Scan for the cell matching the given text and deliver its [X, Y] coordinate at center. 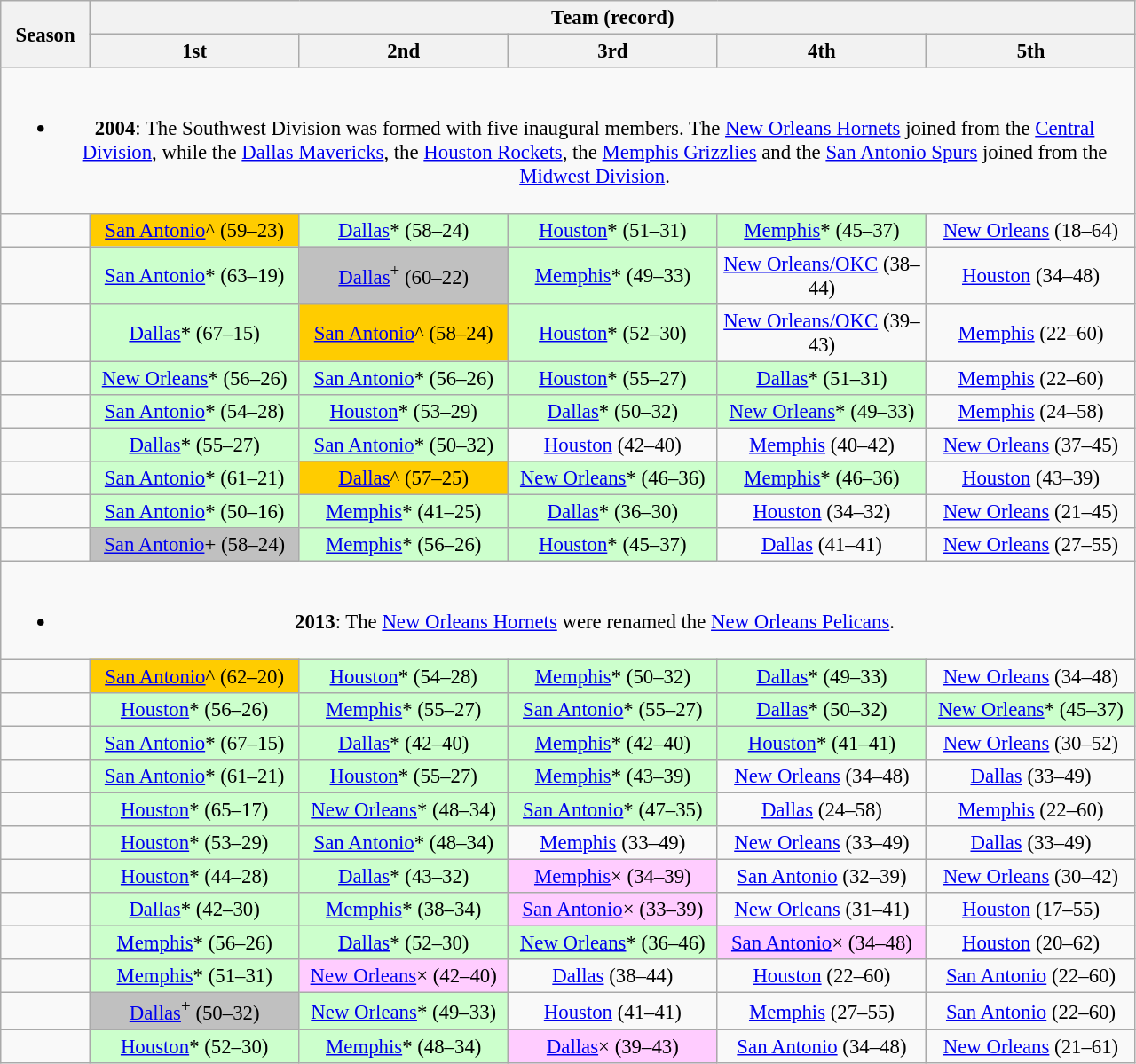
New Orleans (21–45) [1031, 511]
New Orleans (37–45) [1031, 445]
New Orleans (31–41) [822, 910]
New Orleans* (48–34) [404, 809]
San Antonio× (33–39) [613, 910]
Dallas* (43–32) [404, 876]
Dallas* (67–15) [194, 332]
Houston (17–55) [1031, 910]
San Antonio+ (58–24) [194, 545]
Dallas* (55–27) [194, 445]
Dallas (38–44) [613, 976]
Houston (34–48) [1031, 275]
Memphis (33–49) [613, 843]
New Orleans (30–42) [1031, 876]
Dallas+ (50–32) [194, 1012]
4th [822, 51]
Dallas* (42–30) [194, 910]
Dallas+ (60–22) [404, 275]
Houston* (44–28) [194, 876]
Memphis× (34–39) [613, 876]
New Orleans* (46–36) [613, 478]
Memphis* (49–33) [613, 275]
New Orleans (33–49) [822, 843]
San Antonio^ (59–23) [194, 230]
San Antonio* (54–28) [194, 412]
Memphis* (48–34) [404, 1047]
New Orleans/OKC (38–44) [822, 275]
Dallas* (58–24) [404, 230]
Dallas× (39–43) [613, 1047]
Memphis* (45–37) [822, 230]
New Orleans (27–55) [1031, 545]
2nd [404, 51]
Memphis* (41–25) [404, 511]
San Antonio× (34–48) [822, 943]
Dallas* (52–30) [404, 943]
Memphis* (55–27) [404, 709]
Memphis* (46–36) [822, 478]
San Antonio* (50–32) [404, 445]
New Orleans× (42–40) [404, 976]
Dallas* (36–30) [613, 511]
San Antonio^ (58–24) [404, 332]
San Antonio (32–39) [822, 876]
Memphis (27–55) [822, 1012]
Houston* (45–37) [613, 545]
Memphis* (42–40) [613, 743]
Houston (43–39) [1031, 478]
San Antonio* (63–19) [194, 275]
Memphis* (38–34) [404, 910]
Houston (34–32) [822, 511]
San Antonio (34–48) [822, 1047]
Team (record) [612, 18]
3rd [613, 51]
New Orleans/OKC (39–43) [822, 332]
New Orleans (21–61) [1031, 1047]
Dallas* (49–33) [822, 676]
Memphis* (51–31) [194, 976]
Dallas (41–41) [822, 545]
Memphis* (50–32) [613, 676]
San Antonio* (47–35) [613, 809]
Houston* (56–26) [194, 709]
New Orleans* (45–37) [1031, 709]
Houston* (65–17) [194, 809]
1st [194, 51]
Dallas* (51–31) [822, 378]
New Orleans* (36–46) [613, 943]
San Antonio* (48–34) [404, 843]
San Antonio* (56–26) [404, 378]
New Orleans* (56–26) [194, 378]
San Antonio* (67–15) [194, 743]
Memphis (24–58) [1031, 412]
Houston (41–41) [613, 1012]
Houston (20–62) [1031, 943]
Dallas^ (57–25) [404, 478]
Houston* (41–41) [822, 743]
San Antonio* (55–27) [613, 709]
5th [1031, 51]
Houston* (51–31) [613, 230]
2013: The New Orleans Hornets were renamed the New Orleans Pelicans. [568, 611]
Houston* (54–28) [404, 676]
Houston (22–60) [822, 976]
Memphis* (43–39) [613, 776]
San Antonio^ (62–20) [194, 676]
Dallas* (42–40) [404, 743]
Memphis (40–42) [822, 445]
New Orleans (18–64) [1031, 230]
Houston (42–40) [613, 445]
San Antonio* (50–16) [194, 511]
Season [46, 34]
Dallas (24–58) [822, 809]
New Orleans (30–52) [1031, 743]
